Pinpoint the cell where the given text exists, returning its (x, y) midpoint coordinate. 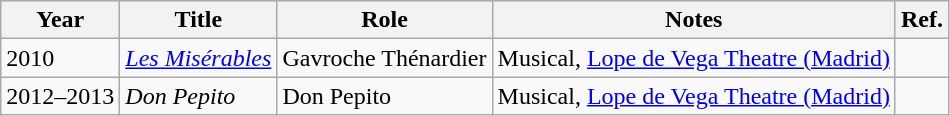
Les Misérables (198, 58)
Gavroche Thénardier (384, 58)
Ref. (922, 20)
Year (60, 20)
Role (384, 20)
Notes (694, 20)
2012–2013 (60, 96)
2010 (60, 58)
Title (198, 20)
